Extract the (x, y) coordinate from the center of the cell holding the provided text.  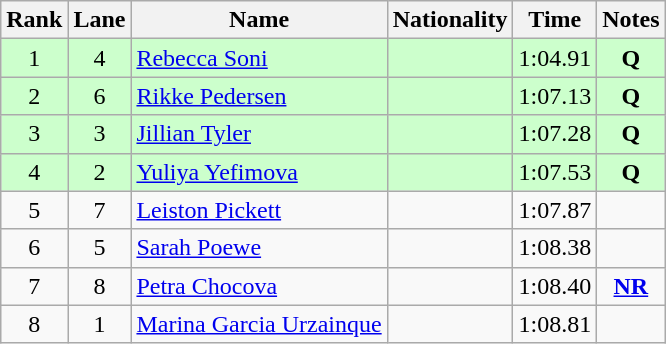
Name (259, 20)
Nationality (450, 20)
1:07.13 (555, 96)
Rikke Pedersen (259, 96)
1:04.91 (555, 58)
Yuliya Yefimova (259, 172)
1:08.40 (555, 286)
Lane (100, 20)
1:07.87 (555, 210)
1:07.28 (555, 134)
Notes (631, 20)
Jillian Tyler (259, 134)
Time (555, 20)
Leiston Pickett (259, 210)
Rebecca Soni (259, 58)
1:08.81 (555, 324)
Rank (34, 20)
Petra Chocova (259, 286)
1:08.38 (555, 248)
Sarah Poewe (259, 248)
Marina Garcia Urzainque (259, 324)
NR (631, 286)
1:07.53 (555, 172)
